Locate the cell with the specified text and output its [X, Y] center coordinate. 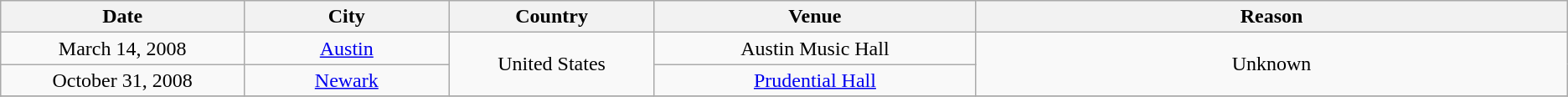
Prudential Hall [815, 80]
City [347, 17]
Date [122, 17]
October 31, 2008 [122, 80]
United States [551, 64]
Reason [1271, 17]
March 14, 2008 [122, 48]
Country [551, 17]
Venue [815, 17]
Austin Music Hall [815, 48]
Unknown [1271, 64]
Newark [347, 80]
Austin [347, 48]
